Locate the cell with the specified text and output its [x, y] center coordinate. 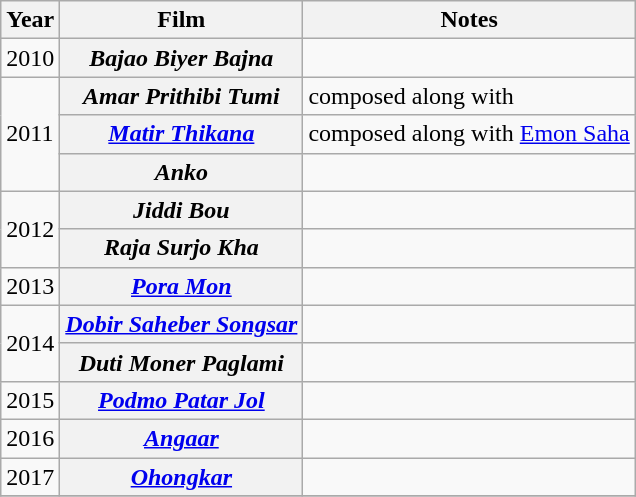
Matir Thikana [182, 134]
Year [30, 20]
2017 [30, 477]
Film [182, 20]
Podmo Patar Jol [182, 400]
2015 [30, 400]
2012 [30, 229]
Jiddi Bou [182, 210]
2010 [30, 58]
Amar Prithibi Tumi [182, 96]
2013 [30, 286]
2014 [30, 343]
Ohongkar [182, 477]
composed along with Emon Saha [469, 134]
Raja Surjo Kha [182, 248]
Bajao Biyer Bajna [182, 58]
Anko [182, 172]
Pora Mon [182, 286]
2016 [30, 438]
Notes [469, 20]
2011 [30, 134]
Angaar [182, 438]
Dobir Saheber Songsar [182, 324]
Duti Moner Paglami [182, 362]
composed along with [469, 96]
